Return the [X, Y] coordinate for the center point of the cell that contains the specified text.  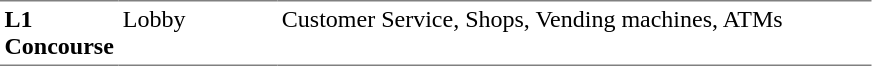
Customer Service, Shops, Vending machines, ATMs [574, 33]
Lobby [198, 33]
L1Concourse [59, 33]
